For the text-containing cell, return its midpoint in (X, Y) coordinate format. 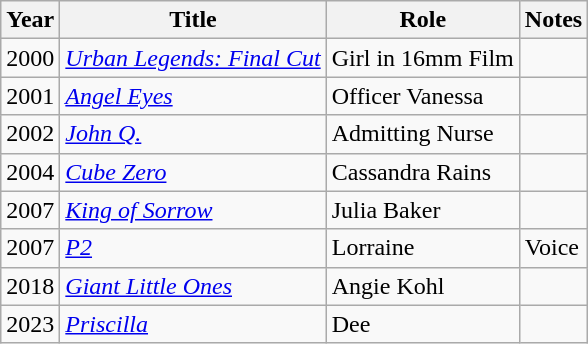
Cassandra Rains (422, 172)
Role (422, 20)
2023 (30, 324)
John Q. (193, 134)
Urban Legends: Final Cut (193, 58)
2018 (30, 286)
Giant Little Ones (193, 286)
Julia Baker (422, 210)
2001 (30, 96)
Officer Vanessa (422, 96)
Angie Kohl (422, 286)
Voice (553, 248)
2000 (30, 58)
Angel Eyes (193, 96)
King of Sorrow (193, 210)
Title (193, 20)
Priscilla (193, 324)
Admitting Nurse (422, 134)
Notes (553, 20)
2004 (30, 172)
P2 (193, 248)
2002 (30, 134)
Year (30, 20)
Cube Zero (193, 172)
Dee (422, 324)
Girl in 16mm Film (422, 58)
Lorraine (422, 248)
